Search for the cell housing the specified text and yield its [x, y] center coordinate. 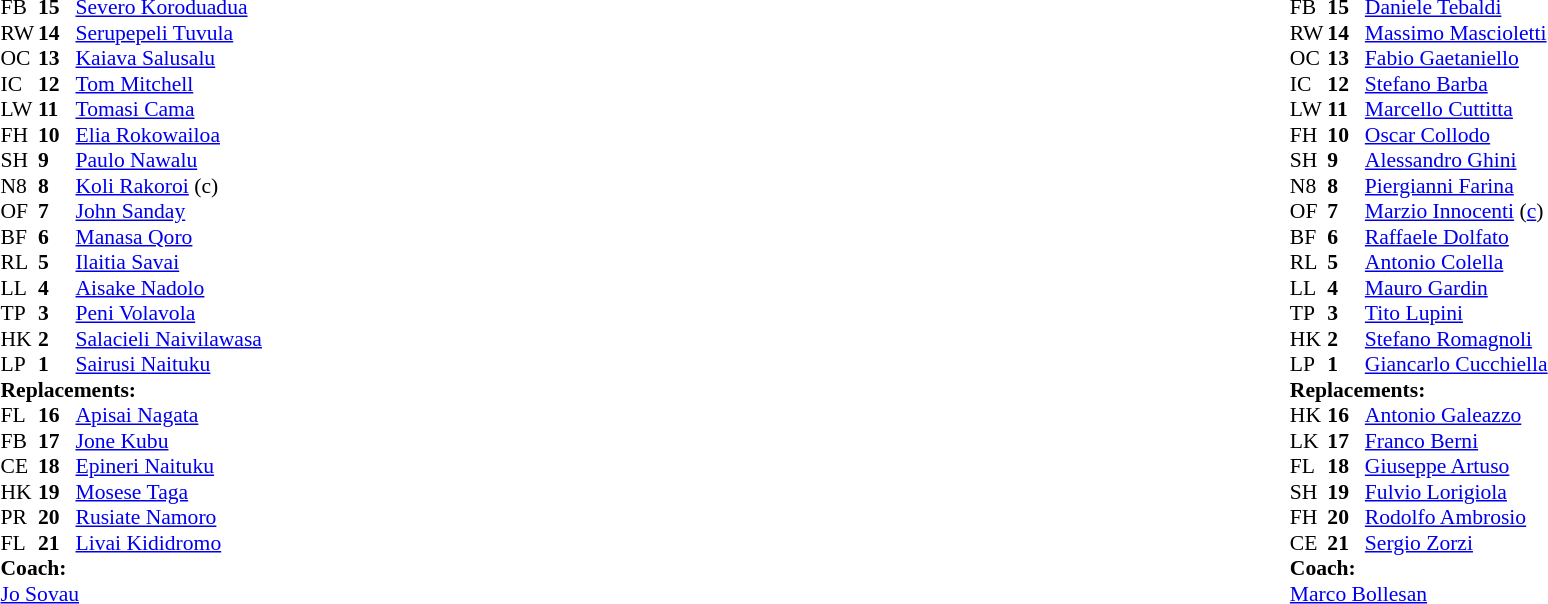
Giancarlo Cucchiella [1456, 365]
Tito Lupini [1456, 313]
FB [19, 441]
Salacieli Naivilawasa [169, 339]
LK [1309, 441]
Marzio Innocenti (c) [1456, 211]
Serupepeli Tuvula [169, 33]
Livai Kididromo [169, 543]
Mosese Taga [169, 492]
Piergianni Farina [1456, 186]
Oscar Collodo [1456, 135]
Sairusi Naituku [169, 365]
Peni Volavola [169, 313]
Stefano Romagnoli [1456, 339]
Koli Rakoroi (c) [169, 186]
Rusiate Namoro [169, 517]
Stefano Barba [1456, 84]
John Sanday [169, 211]
Massimo Mascioletti [1456, 33]
Jone Kubu [169, 441]
Epineri Naituku [169, 467]
Fulvio Lorigiola [1456, 492]
Mauro Gardin [1456, 288]
Elia Rokowailoa [169, 135]
Rodolfo Ambrosio [1456, 517]
Antonio Colella [1456, 263]
Franco Berni [1456, 441]
PR [19, 517]
Fabio Gaetaniello [1456, 59]
Paulo Nawalu [169, 161]
Marcello Cuttitta [1456, 109]
Kaiava Salusalu [169, 59]
Giuseppe Artuso [1456, 467]
Sergio Zorzi [1456, 543]
Raffaele Dolfato [1456, 237]
Tom Mitchell [169, 84]
Manasa Qoro [169, 237]
Ilaitia Savai [169, 263]
Tomasi Cama [169, 109]
Aisake Nadolo [169, 288]
Alessandro Ghini [1456, 161]
Antonio Galeazzo [1456, 415]
Apisai Nagata [169, 415]
